Provide the [x, y] coordinate of the cell's center where the given text is located.  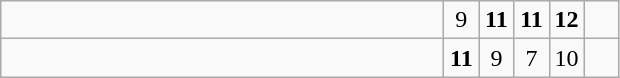
7 [532, 58]
10 [566, 58]
12 [566, 20]
